Detect which cell encompasses the target text, then output its [X, Y] center coordinate. 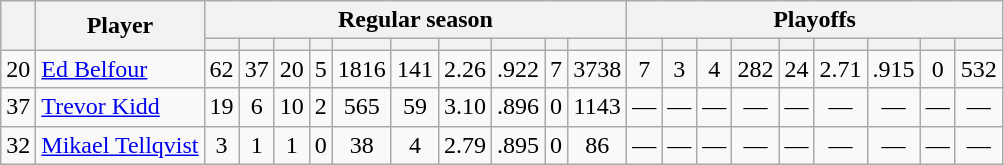
3738 [598, 69]
Trevor Kidd [120, 107]
1143 [598, 107]
565 [362, 107]
32 [18, 145]
141 [414, 69]
.896 [518, 107]
62 [222, 69]
19 [222, 107]
6 [256, 107]
.895 [518, 145]
24 [796, 69]
3.10 [464, 107]
59 [414, 107]
2.71 [840, 69]
Regular season [416, 20]
Player [120, 26]
2 [320, 107]
282 [756, 69]
86 [598, 145]
.922 [518, 69]
2.79 [464, 145]
5 [320, 69]
2.26 [464, 69]
532 [978, 69]
Mikael Tellqvist [120, 145]
10 [292, 107]
Ed Belfour [120, 69]
.915 [894, 69]
1816 [362, 69]
38 [362, 145]
Playoffs [815, 20]
